Capture the cell that displays the provided text and extract its (x, y) central coordinate. 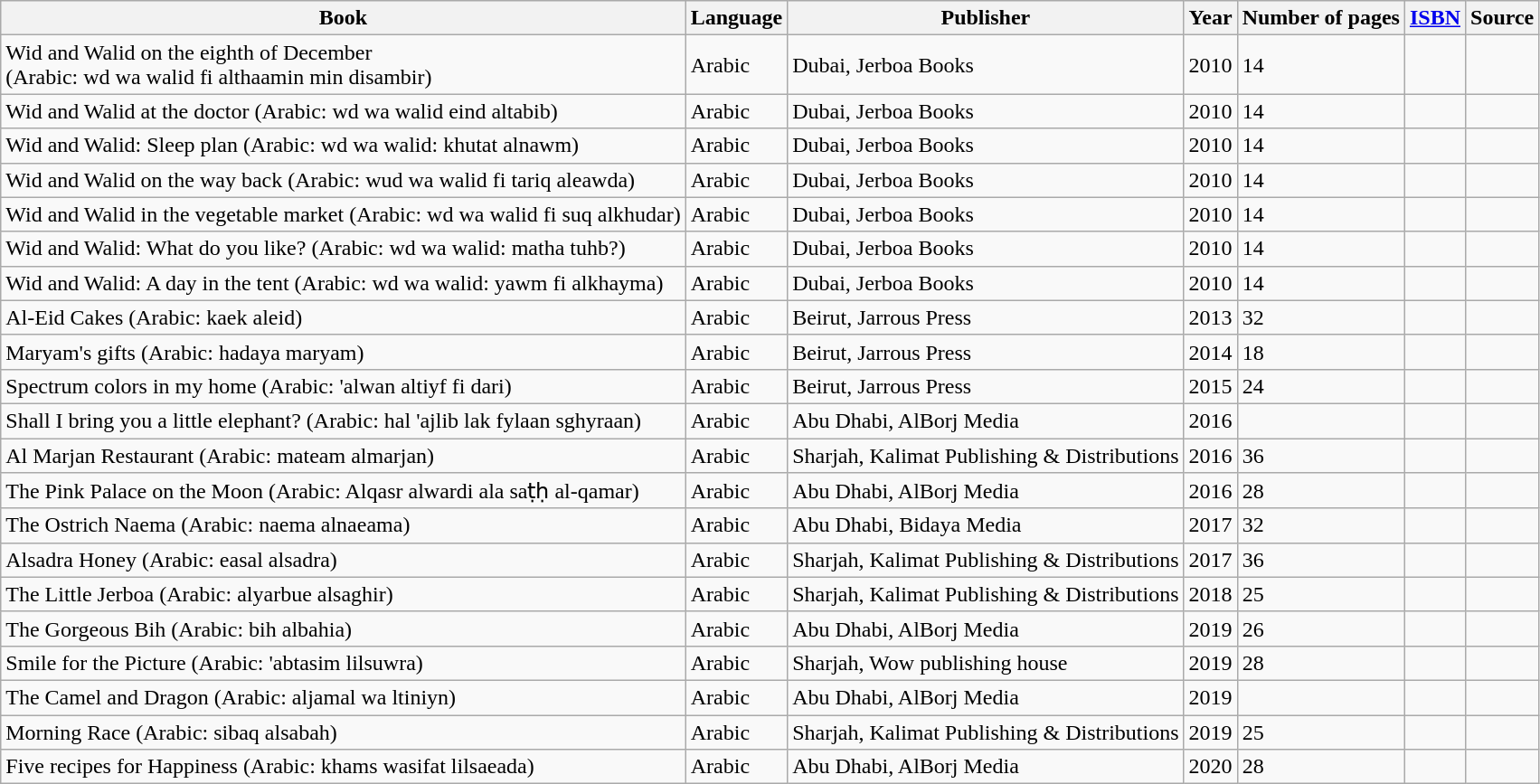
Abu Dhabi, Bidaya Media (986, 525)
24 (1320, 386)
Wid and Walid: Sleep plan (Arabic: wd wa walid: khutat alnawm) (344, 146)
18 (1320, 352)
Wid and Walid at the doctor (Arabic: wd wa walid eind altabib) (344, 111)
Smile for the Picture (Arabic: 'abtasim lilsuwra) (344, 663)
Wid and Walid: What do you like? (Arabic: wd wa walid: matha tuhb?) (344, 249)
The Camel and Dragon (Arabic: aljamal wa ltiniyn) (344, 697)
The Gorgeous Bih (Arabic: bih albahia) (344, 628)
Wid and Walid: A day in the tent (Arabic: wd wa walid: yawm fi alkhayma) (344, 283)
2013 (1210, 317)
2014 (1210, 352)
Wid and Walid on the eighth of December(Arabic: wd wa walid fi althaamin min disambir) (344, 65)
The Pink Palace on the Moon (Arabic: Alqasr alwardi ala saṭḥ al-qamar) (344, 491)
Al Marjan Restaurant (Arabic: mateam almarjan) (344, 455)
The Little Jerboa (Arabic: alyarbue alsaghir) (344, 594)
2018 (1210, 594)
Publisher (986, 18)
ISBN (1434, 18)
Language (736, 18)
Maryam's gifts (Arabic: hadaya maryam) (344, 352)
Al-Eid Cakes (Arabic: kaek aleid) (344, 317)
Sharjah, Wow publishing house (986, 663)
Wid and Walid on the way back (Arabic: wud wa walid fi tariq aleawda) (344, 180)
Wid and Walid in the vegetable market (Arabic: wd wa walid fi suq alkhudar) (344, 214)
Alsadra Honey (Arabic: easal alsadra) (344, 560)
Number of pages (1320, 18)
2015 (1210, 386)
Shall I bring you a little elephant? (Arabic: hal 'ajlib lak fylaan sghyraan) (344, 420)
Spectrum colors in my home (Arabic: 'alwan altiyf fi dari) (344, 386)
Five recipes for Happiness (Arabic: khams wasifat lilsaeada) (344, 767)
26 (1320, 628)
Morning Race (Arabic: sibaq alsabah) (344, 732)
2020 (1210, 767)
Source (1503, 18)
The Ostrich Naema (Arabic: naema alnaeama) (344, 525)
Book (344, 18)
Year (1210, 18)
